Pinpoint the cell where the given text exists, returning its [x, y] midpoint coordinate. 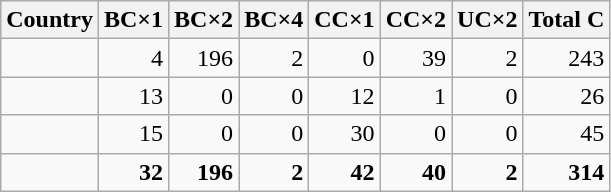
4 [133, 58]
BC×1 [133, 20]
314 [566, 172]
45 [566, 134]
1 [416, 96]
Total C [566, 20]
32 [133, 172]
243 [566, 58]
UC×2 [488, 20]
13 [133, 96]
26 [566, 96]
40 [416, 172]
BC×2 [204, 20]
Country [50, 20]
39 [416, 58]
12 [344, 96]
CC×2 [416, 20]
CC×1 [344, 20]
15 [133, 134]
42 [344, 172]
BC×4 [274, 20]
30 [344, 134]
